Detect which cell encompasses the target text, then output its [x, y] center coordinate. 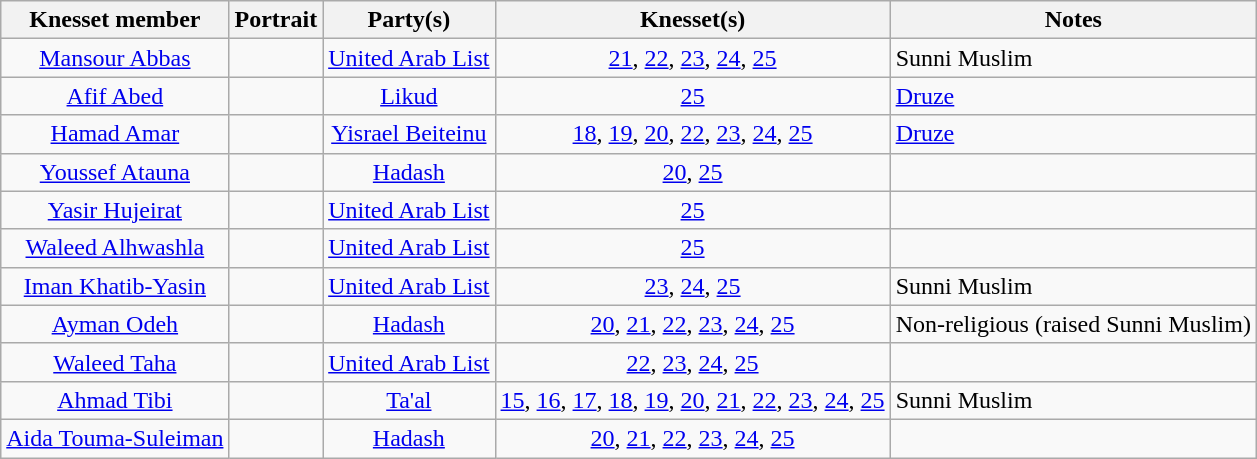
Notes [1073, 20]
15, 16, 17, 18, 19, 20, 21, 22, 23, 24, 25 [692, 400]
Mansour Abbas [115, 58]
Likud [409, 96]
Aida Touma-Suleiman [115, 438]
Afif Abed [115, 96]
Waleed Taha [115, 362]
Iman Khatib-Yasin [115, 286]
Waleed Alhwashla [115, 248]
Ta'al [409, 400]
22, 23, 24, 25 [692, 362]
Portrait [276, 20]
21, 22, 23, 24, 25 [692, 58]
Yisrael Beiteinu [409, 134]
20, 25 [692, 172]
Knesset member [115, 20]
Youssef Atauna [115, 172]
Ayman Odeh [115, 324]
Hamad Amar [115, 134]
23, 24, 25 [692, 286]
Knesset(s) [692, 20]
Non-religious (raised Sunni Muslim) [1073, 324]
18, 19, 20, 22, 23, 24, 25 [692, 134]
Party(s) [409, 20]
Yasir Hujeirat [115, 210]
Ahmad Tibi [115, 400]
